Output the (X, Y) coordinate of the center of the cell containing the given text.  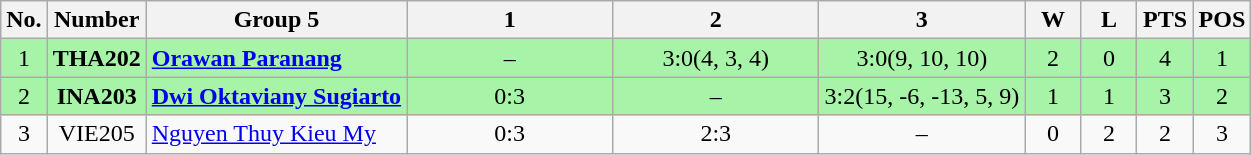
Number (96, 20)
Group 5 (276, 20)
2:3 (716, 134)
W (1053, 20)
No. (24, 20)
3:0(4, 3, 4) (716, 58)
VIE205 (96, 134)
PTS (1165, 20)
3:2(15, -6, -13, 5, 9) (922, 96)
Orawan Paranang (276, 58)
3:0(9, 10, 10) (922, 58)
4 (1165, 58)
POS (1222, 20)
Dwi Oktaviany Sugiarto (276, 96)
THA202 (96, 58)
INA203 (96, 96)
Nguyen Thuy Kieu My (276, 134)
L (1109, 20)
